Return the [x, y] coordinate for the center point of the cell that contains the specified text.  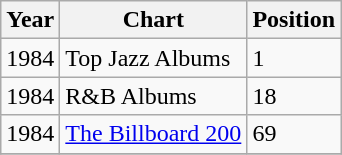
Chart [154, 20]
18 [294, 96]
R&B Albums [154, 96]
Year [30, 20]
Top Jazz Albums [154, 58]
Position [294, 20]
1 [294, 58]
69 [294, 134]
The Billboard 200 [154, 134]
